From the cell containing the given text, extract its center point as [X, Y] coordinate. 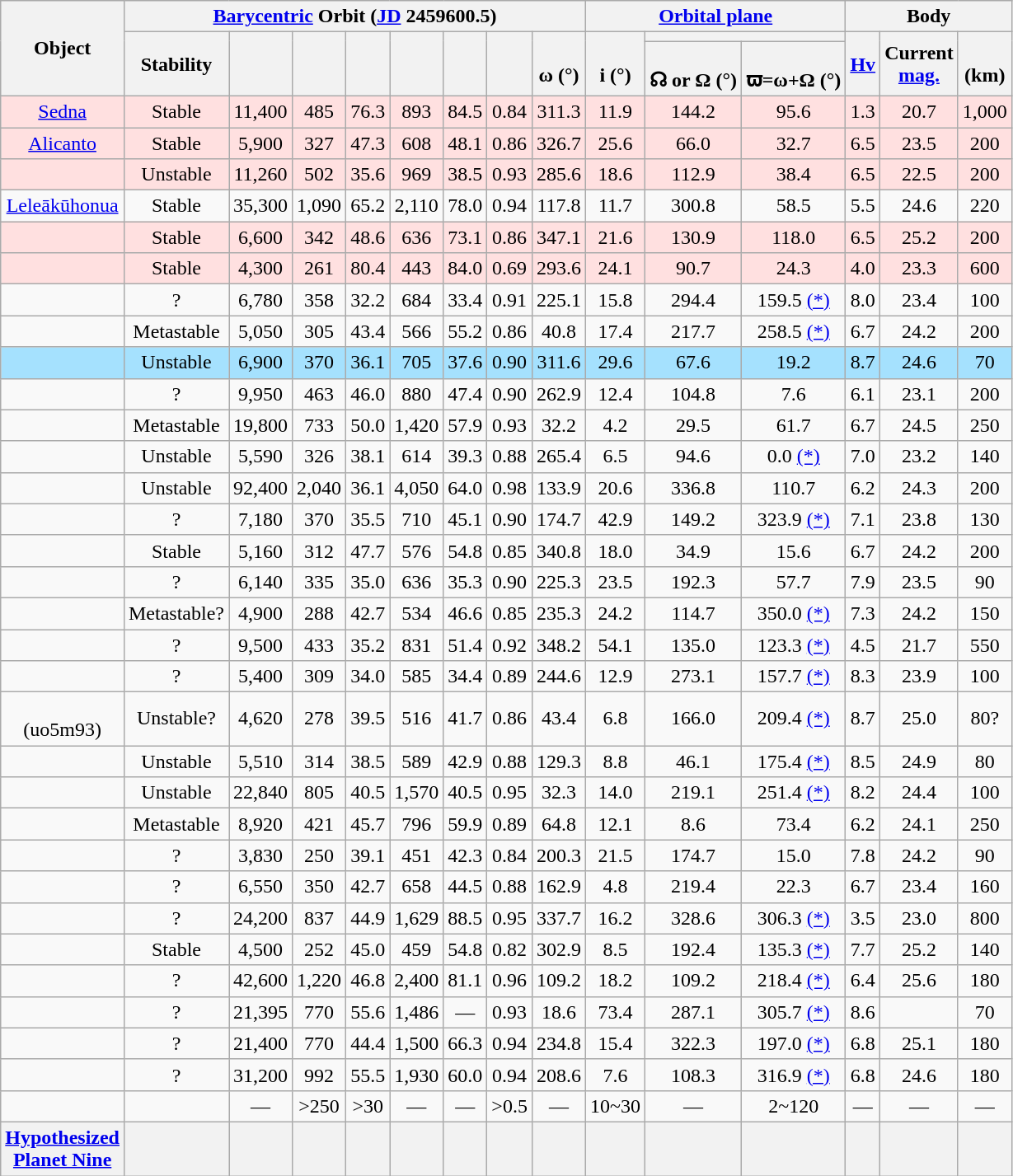
585 [417, 677]
5,050 [260, 331]
37.6 [465, 363]
4.8 [615, 887]
5,400 [260, 677]
2,110 [417, 206]
4,620 [260, 719]
1,220 [320, 981]
21.6 [615, 237]
251.4 (*) [794, 793]
35.6 [368, 175]
326.7 [559, 143]
88.5 [465, 918]
57.7 [794, 582]
273.1 [694, 677]
10~30 [615, 1106]
1,500 [417, 1043]
261 [320, 269]
805 [320, 793]
16.2 [615, 918]
Leleākūhonua [63, 206]
600 [984, 269]
576 [417, 551]
157.7 (*) [794, 677]
4,050 [417, 488]
1,486 [417, 1012]
Object [63, 49]
608 [417, 143]
0.91 [509, 300]
47.4 [465, 394]
6,140 [260, 582]
73.1 [465, 237]
45.7 [368, 824]
22.3 [794, 887]
46.8 [368, 981]
39.3 [465, 457]
41.7 [465, 719]
294.4 [694, 300]
11.9 [615, 111]
60.0 [465, 1075]
4,500 [260, 949]
47.3 [368, 143]
HypothesizedPlanet Nine [63, 1149]
0.98 [509, 488]
14.0 [615, 793]
218.4 (*) [794, 981]
42,600 [260, 981]
ϖ=ω+Ω (°) [794, 69]
3,830 [260, 855]
31,200 [260, 1075]
Unstable? [176, 719]
5,900 [260, 143]
12.9 [615, 677]
306.3 (*) [794, 918]
1.3 [863, 111]
24,200 [260, 918]
244.6 [559, 677]
1,570 [417, 793]
219.4 [694, 887]
534 [417, 613]
796 [417, 824]
12.4 [615, 394]
15.8 [615, 300]
23.2 [920, 457]
35.0 [368, 582]
235.3 [559, 613]
118.0 [794, 237]
35,300 [260, 206]
234.8 [559, 1043]
149.2 [694, 519]
684 [417, 300]
589 [417, 761]
34.9 [694, 551]
6,780 [260, 300]
35.3 [465, 582]
323.9 (*) [794, 519]
46.0 [368, 394]
19,800 [260, 425]
485 [320, 111]
Alicanto [63, 143]
969 [417, 175]
90.7 [694, 269]
208.6 [559, 1075]
133.9 [559, 488]
516 [417, 719]
311.3 [559, 111]
1,000 [984, 111]
225.3 [559, 582]
>0.5 [509, 1106]
710 [417, 519]
135.0 [694, 645]
23.9 [920, 677]
7.7 [863, 949]
9,500 [260, 645]
433 [320, 645]
22,840 [260, 793]
5.5 [863, 206]
0.69 [509, 269]
11,400 [260, 111]
35.2 [368, 645]
57.9 [465, 425]
67.6 [694, 363]
110.7 [794, 488]
358 [320, 300]
192.4 [694, 949]
112.9 [694, 175]
1,629 [417, 918]
55.6 [368, 1012]
129.3 [559, 761]
705 [417, 363]
44.9 [368, 918]
217.7 [694, 331]
38.1 [368, 457]
Barycentric Orbit (JD 2459600.5) [354, 16]
114.7 [694, 613]
130.9 [694, 237]
175.4 (*) [794, 761]
21.5 [615, 855]
38.4 [794, 175]
80.4 [368, 269]
305.7 (*) [794, 1012]
44.5 [465, 887]
48.6 [368, 237]
893 [417, 111]
614 [417, 457]
33.4 [465, 300]
4,300 [260, 269]
7.8 [863, 855]
316.9 (*) [794, 1075]
21,400 [260, 1043]
15.4 [615, 1043]
65.2 [368, 206]
24.5 [920, 425]
265.4 [559, 457]
8.3 [863, 677]
15.6 [794, 551]
58.5 [794, 206]
6,600 [260, 237]
347.1 [559, 237]
2,400 [417, 981]
285.6 [559, 175]
219.1 [694, 793]
29.6 [615, 363]
23.0 [920, 918]
287.1 [694, 1012]
337.7 [559, 918]
7.0 [863, 457]
342 [320, 237]
209.4 (*) [794, 719]
84.0 [465, 269]
309 [320, 677]
108.3 [694, 1075]
(km) [984, 64]
831 [417, 645]
6,900 [260, 363]
45.1 [465, 519]
733 [320, 425]
5,160 [260, 551]
>30 [368, 1106]
21.7 [920, 645]
i (°) [615, 64]
32.3 [559, 793]
22.5 [920, 175]
566 [417, 331]
8.8 [615, 761]
443 [417, 269]
837 [320, 918]
25.1 [920, 1043]
66.3 [465, 1043]
800 [984, 918]
Orbital plane [715, 16]
312 [320, 551]
340.8 [559, 551]
311.6 [559, 363]
200.3 [559, 855]
0.92 [509, 645]
2~120 [794, 1106]
6.1 [863, 394]
ω (°) [559, 64]
94.6 [694, 457]
46.1 [694, 761]
50.0 [368, 425]
0.96 [509, 981]
80? [984, 719]
8.2 [863, 793]
135.3 (*) [794, 949]
64.8 [559, 824]
123.3 (*) [794, 645]
335 [320, 582]
55.5 [368, 1075]
4.5 [863, 645]
463 [320, 394]
4.2 [615, 425]
44.4 [368, 1043]
40.8 [559, 331]
Sedna [63, 111]
4,900 [260, 613]
252 [320, 949]
24.4 [920, 793]
7.1 [863, 519]
326 [320, 457]
45.0 [368, 949]
29.5 [694, 425]
39.5 [368, 719]
6,550 [260, 887]
(uo5m93) [63, 719]
117.8 [559, 206]
84.5 [465, 111]
☊ or Ω (°) [694, 69]
293.6 [559, 269]
78.0 [465, 206]
3.5 [863, 918]
64.0 [465, 488]
2,040 [320, 488]
92,400 [260, 488]
302.9 [559, 949]
46.6 [465, 613]
150 [984, 613]
18.2 [615, 981]
550 [984, 645]
12.1 [615, 824]
348.2 [559, 645]
502 [320, 175]
1,090 [320, 206]
21,395 [260, 1012]
880 [417, 394]
225.1 [559, 300]
34.0 [368, 677]
144.2 [694, 111]
300.8 [694, 206]
23.8 [920, 519]
8.0 [863, 300]
197.0 (*) [794, 1043]
327 [320, 143]
66.0 [694, 143]
8,920 [260, 824]
992 [320, 1075]
Stability [176, 64]
162.9 [559, 887]
Body [928, 16]
81.1 [465, 981]
220 [984, 206]
34.4 [465, 677]
6.4 [863, 981]
55.2 [465, 331]
35.5 [368, 519]
20.7 [920, 111]
336.8 [694, 488]
192.3 [694, 582]
32.7 [794, 143]
350.0 (*) [794, 613]
0.0 (*) [794, 457]
288 [320, 613]
11.7 [615, 206]
314 [320, 761]
18.0 [615, 551]
80 [984, 761]
130 [984, 519]
Hv [863, 64]
328.6 [694, 918]
11,260 [260, 175]
658 [417, 887]
159.5 (*) [794, 300]
20.6 [615, 488]
17.4 [615, 331]
23.1 [920, 394]
76.3 [368, 111]
4.0 [863, 269]
24.9 [920, 761]
42.3 [465, 855]
19.2 [794, 363]
7.9 [863, 582]
322.3 [694, 1043]
5,590 [260, 457]
95.6 [794, 111]
104.8 [694, 394]
48.1 [465, 143]
421 [320, 824]
61.7 [794, 425]
>250 [320, 1106]
0.82 [509, 949]
9,950 [260, 394]
54.1 [615, 645]
51.4 [465, 645]
Metastable? [176, 613]
39.1 [368, 855]
258.5 (*) [794, 331]
160 [984, 887]
166.0 [694, 719]
15.0 [794, 855]
278 [320, 719]
459 [417, 949]
25.0 [920, 719]
7.3 [863, 613]
262.9 [559, 394]
Currentmag. [920, 64]
451 [417, 855]
350 [320, 887]
47.7 [368, 551]
1,930 [417, 1075]
23.3 [920, 269]
1,420 [417, 425]
5,510 [260, 761]
305 [320, 331]
59.9 [465, 824]
7,180 [260, 519]
